Determine the (X, Y) coordinate at the center of the cell enclosing the given text.  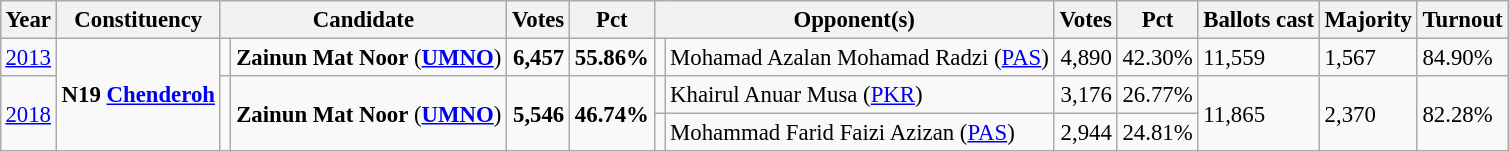
1,567 (1368, 57)
6,457 (538, 57)
82.28% (1462, 114)
24.81% (1158, 133)
Mohamad Azalan Mohamad Radzi (PAS) (860, 57)
2018 (28, 114)
Year (28, 20)
2013 (28, 57)
Khairul Anuar Musa (PKR) (860, 95)
Candidate (363, 20)
3,176 (1086, 95)
42.30% (1158, 57)
84.90% (1462, 57)
26.77% (1158, 95)
Ballots cast (1258, 20)
11,559 (1258, 57)
5,546 (538, 114)
Majority (1368, 20)
55.86% (612, 57)
Opponent(s) (854, 20)
Turnout (1462, 20)
2,370 (1368, 114)
4,890 (1086, 57)
Mohammad Farid Faizi Azizan (PAS) (860, 133)
N19 Chenderoh (138, 94)
Constituency (138, 20)
46.74% (612, 114)
11,865 (1258, 114)
2,944 (1086, 133)
